Capture the cell that displays the provided text and extract its [X, Y] central coordinate. 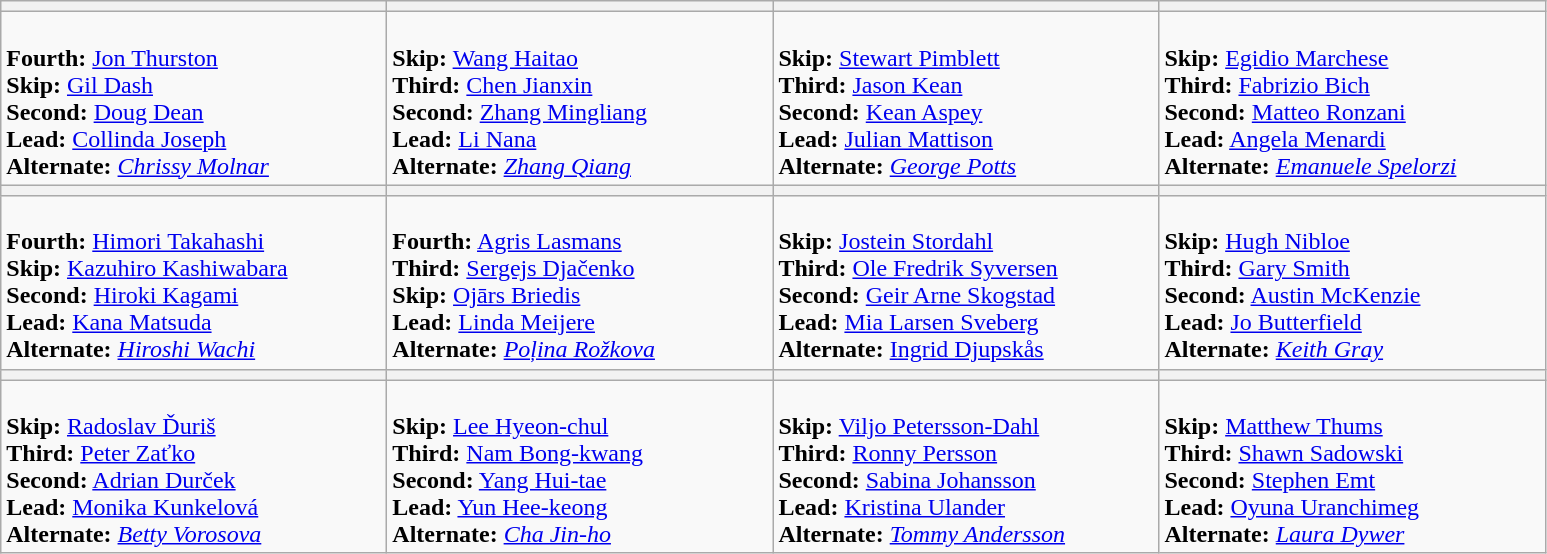
Skip: Radoslav Ďuriš Third: Peter Zaťko Second: Adrian Durček Lead: Monika Kunkelová Alternate: Betty Vorosova [194, 466]
Skip: Viljo Petersson-Dahl Third: Ronny Persson Second: Sabina Johansson Lead: Kristina Ulander Alternate: Tommy Andersson [966, 466]
Skip: Egidio Marchese Third: Fabrizio Bich Second: Matteo Ronzani Lead: Angela Menardi Alternate: Emanuele Spelorzi [1352, 98]
Skip: Lee Hyeon-chul Third: Nam Bong-kwang Second: Yang Hui-tae Lead: Yun Hee-keong Alternate: Cha Jin-ho [580, 466]
Fourth: Agris Lasmans Third: Sergejs Djačenko Skip: Ojārs Briedis Lead: Linda Meijere Alternate: Poļina Rožkova [580, 282]
Skip: Stewart Pimblett Third: Jason Kean Second: Kean Aspey Lead: Julian Mattison Alternate: George Potts [966, 98]
Skip: Matthew Thums Third: Shawn Sadowski Second: Stephen Emt Lead: Oyuna Uranchimeg Alternate: Laura Dywer [1352, 466]
Skip: Jostein Stordahl Third: Ole Fredrik Syversen Second: Geir Arne Skogstad Lead: Mia Larsen Sveberg Alternate: Ingrid Djupskås [966, 282]
Skip: Hugh Nibloe Third: Gary Smith Second: Austin McKenzie Lead: Jo Butterfield Alternate: Keith Gray [1352, 282]
Fourth: Jon Thurston Skip: Gil Dash Second: Doug Dean Lead: Collinda Joseph Alternate: Chrissy Molnar [194, 98]
Fourth: Himori Takahashi Skip: Kazuhiro Kashiwabara Second: Hiroki Kagami Lead: Kana Matsuda Alternate: Hiroshi Wachi [194, 282]
Skip: Wang Haitao Third: Chen Jianxin Second: Zhang Mingliang Lead: Li Nana Alternate: Zhang Qiang [580, 98]
